Return the [X, Y] coordinate for the center point of the cell that contains the specified text.  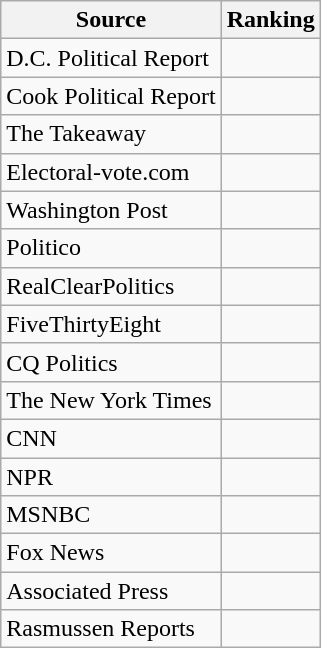
CNN [111, 438]
Rasmussen Reports [111, 629]
RealClearPolitics [111, 286]
Cook Political Report [111, 96]
FiveThirtyEight [111, 324]
Source [111, 20]
NPR [111, 477]
Fox News [111, 553]
CQ Politics [111, 362]
Washington Post [111, 210]
Ranking [270, 20]
MSNBC [111, 515]
The New York Times [111, 400]
Associated Press [111, 591]
The Takeaway [111, 134]
Politico [111, 248]
Electoral-vote.com [111, 172]
D.C. Political Report [111, 58]
